Determine the (X, Y) coordinate at the center of the cell enclosing the given text.  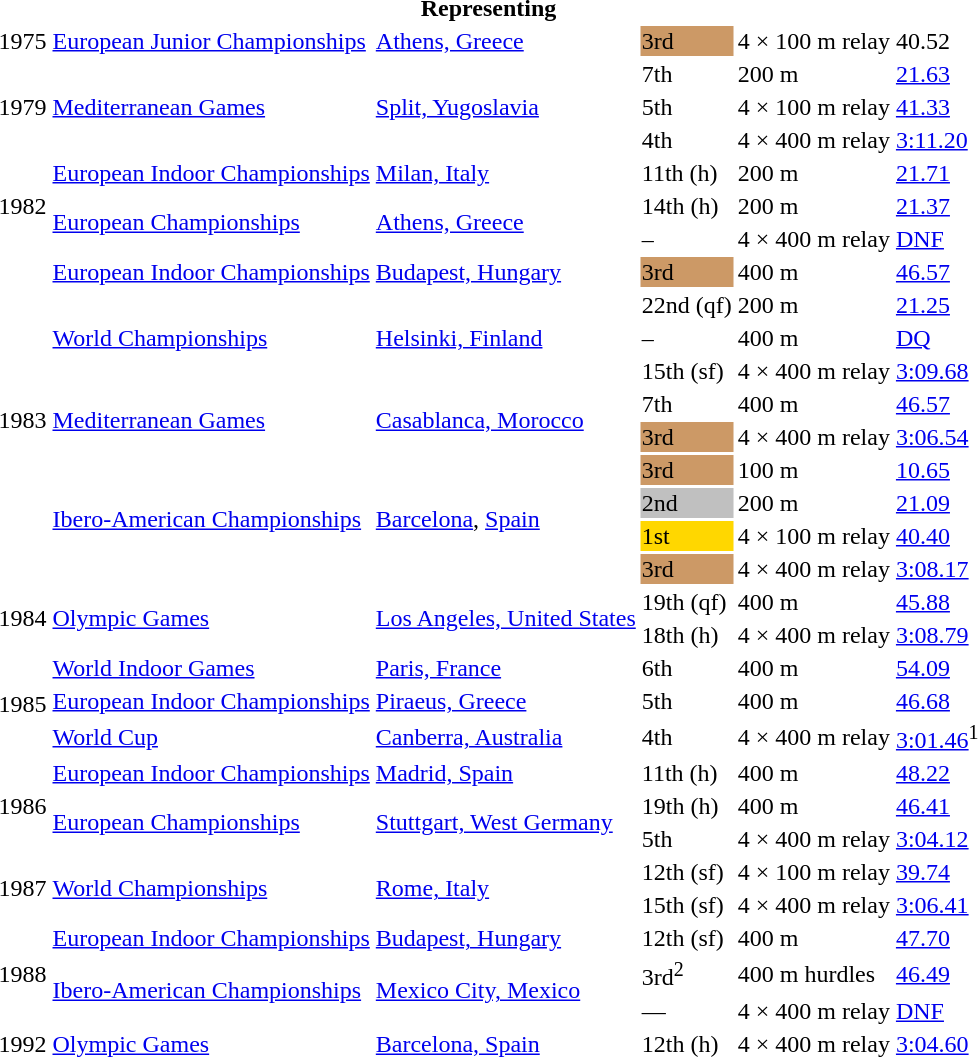
19th (qf) (686, 602)
Los Angeles, United States (506, 618)
400 m hurdles (814, 974)
Helsinki, Finland (506, 338)
14th (h) (686, 206)
World Cup (211, 737)
World Indoor Games (211, 668)
22nd (qf) (686, 305)
Split, Yugoslavia (506, 107)
100 m (814, 470)
19th (h) (686, 806)
3rd2 (686, 974)
18th (h) (686, 635)
Olympic Games (211, 618)
1st (686, 536)
Canberra, Australia (506, 737)
Piraeus, Greece (506, 701)
Paris, France (506, 668)
European Junior Championships (211, 41)
Rome, Italy (506, 888)
Mexico City, Mexico (506, 990)
Madrid, Spain (506, 773)
— (686, 1011)
Barcelona, Spain (506, 520)
6th (686, 668)
Casablanca, Morocco (506, 420)
Stuttgart, West Germany (506, 822)
Milan, Italy (506, 173)
2nd (686, 503)
